Return [X, Y] of the center of cell containing provided text 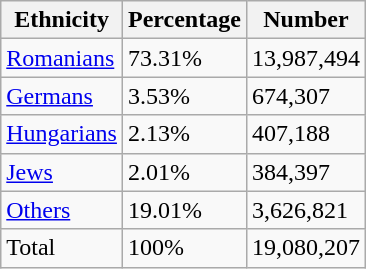
Ethnicity [62, 20]
674,307 [306, 96]
73.31% [184, 58]
384,397 [306, 172]
Others [62, 210]
2.01% [184, 172]
Hungarians [62, 134]
Jews [62, 172]
Total [62, 248]
Percentage [184, 20]
13,987,494 [306, 58]
19,080,207 [306, 248]
Romanians [62, 58]
2.13% [184, 134]
407,188 [306, 134]
Number [306, 20]
19.01% [184, 210]
3,626,821 [306, 210]
100% [184, 248]
3.53% [184, 96]
Germans [62, 96]
